Pinpoint the cell where the given text exists, returning its [X, Y] midpoint coordinate. 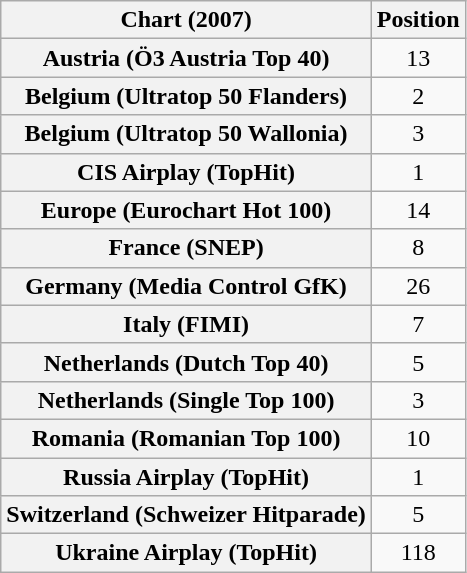
Chart (2007) [186, 20]
Switzerland (Schweizer Hitparade) [186, 515]
CIS Airplay (TopHit) [186, 172]
Ukraine Airplay (TopHit) [186, 553]
7 [418, 324]
Romania (Romanian Top 100) [186, 438]
8 [418, 248]
118 [418, 553]
Italy (FIMI) [186, 324]
France (SNEP) [186, 248]
Germany (Media Control GfK) [186, 286]
10 [418, 438]
Russia Airplay (TopHit) [186, 477]
14 [418, 210]
26 [418, 286]
Europe (Eurochart Hot 100) [186, 210]
13 [418, 58]
Belgium (Ultratop 50 Wallonia) [186, 134]
Belgium (Ultratop 50 Flanders) [186, 96]
Austria (Ö3 Austria Top 40) [186, 58]
Netherlands (Single Top 100) [186, 400]
Netherlands (Dutch Top 40) [186, 362]
Position [418, 20]
2 [418, 96]
